Search for the cell housing the specified text and yield its (X, Y) center coordinate. 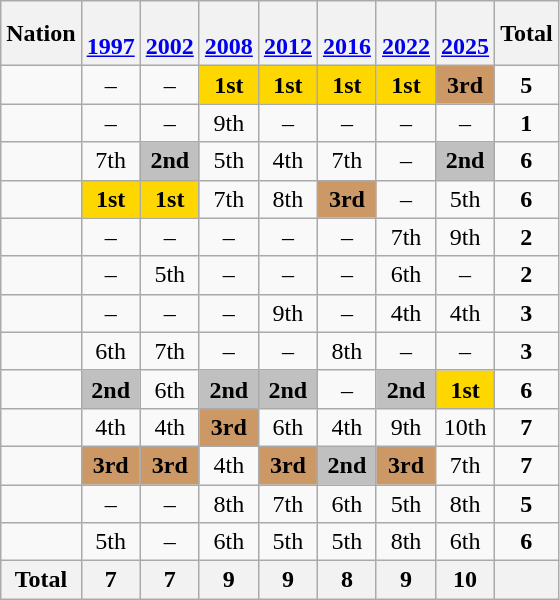
1997 (110, 34)
2002 (170, 34)
10th (466, 427)
2025 (466, 34)
10 (466, 580)
2012 (288, 34)
2016 (346, 34)
2022 (406, 34)
2008 (228, 34)
8 (346, 580)
1 (527, 123)
Nation (41, 34)
